Detect which cell encompasses the target text, then output its [X, Y] center coordinate. 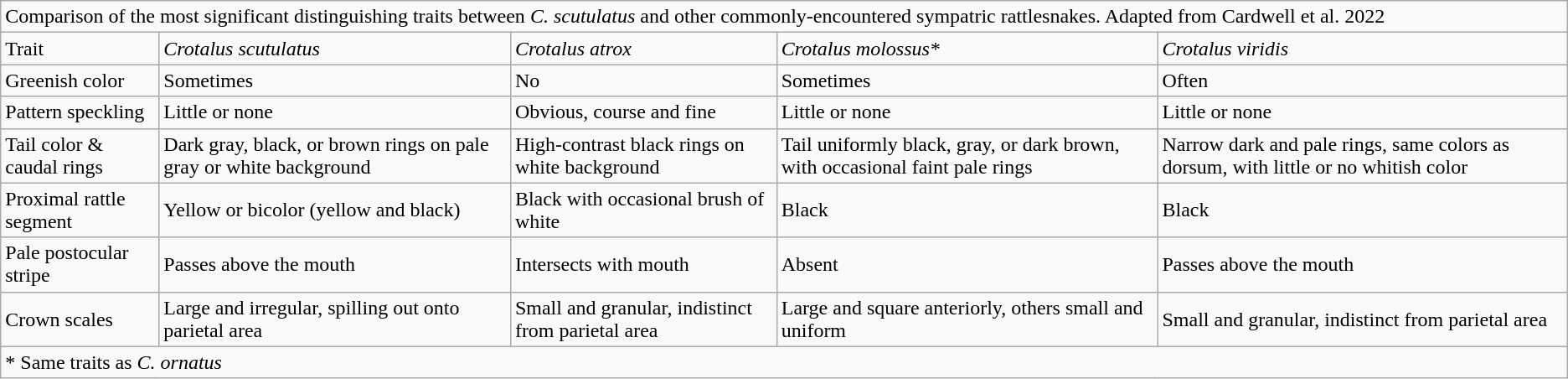
Often [1362, 80]
Intersects with mouth [643, 265]
* Same traits as C. ornatus [784, 362]
Crotalus atrox [643, 49]
Crotalus viridis [1362, 49]
Crown scales [80, 319]
High-contrast black rings on white background [643, 156]
Absent [967, 265]
Narrow dark and pale rings, same colors as dorsum, with little or no whitish color [1362, 156]
Crotalus scutulatus [335, 49]
No [643, 80]
Obvious, course and fine [643, 112]
Pale postocular stripe [80, 265]
Black with occasional brush of white [643, 210]
Pattern speckling [80, 112]
Tail uniformly black, gray, or dark brown, with occasional faint pale rings [967, 156]
Greenish color [80, 80]
Proximal rattle segment [80, 210]
Tail color & caudal rings [80, 156]
Yellow or bicolor (yellow and black) [335, 210]
Trait [80, 49]
Crotalus molossus* [967, 49]
Dark gray, black, or brown rings on pale gray or white background [335, 156]
Large and irregular, spilling out onto parietal area [335, 319]
Large and square anteriorly, others small and uniform [967, 319]
